Scan for the cell matching the given text and deliver its [x, y] coordinate at center. 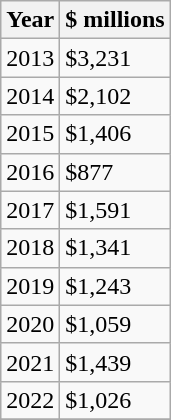
$1,026 [115, 400]
2017 [30, 210]
$2,102 [115, 96]
Year [30, 20]
2022 [30, 400]
$3,231 [115, 58]
2021 [30, 362]
2020 [30, 324]
$1,591 [115, 210]
2015 [30, 134]
2019 [30, 286]
2013 [30, 58]
$ millions [115, 20]
$1,243 [115, 286]
$1,059 [115, 324]
2014 [30, 96]
$877 [115, 172]
$1,439 [115, 362]
2018 [30, 248]
$1,341 [115, 248]
2016 [30, 172]
$1,406 [115, 134]
